Pinpoint the cell where the given text exists, returning its (X, Y) midpoint coordinate. 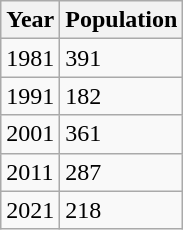
182 (122, 96)
391 (122, 58)
218 (122, 210)
287 (122, 172)
1981 (30, 58)
Population (122, 20)
1991 (30, 96)
2011 (30, 172)
Year (30, 20)
361 (122, 134)
2001 (30, 134)
2021 (30, 210)
